Provide the [x, y] coordinate of the cell's center where the given text is located.  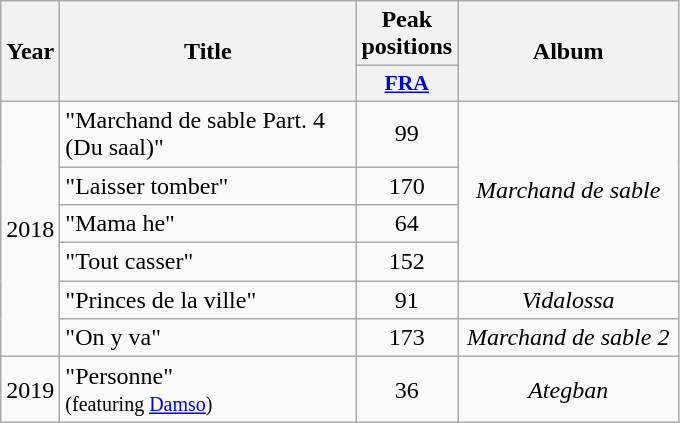
Year [30, 52]
91 [407, 300]
"Personne"(featuring Damso) [208, 390]
Marchand de sable 2 [568, 338]
"Princes de la ville" [208, 300]
2018 [30, 228]
"Laisser tomber" [208, 185]
36 [407, 390]
Peak positions [407, 34]
"Marchand de sable Part. 4 (Du saal)" [208, 134]
"On y va" [208, 338]
170 [407, 185]
64 [407, 224]
152 [407, 262]
2019 [30, 390]
"Mama he" [208, 224]
Title [208, 52]
Album [568, 52]
Vidalossa [568, 300]
Marchand de sable [568, 190]
173 [407, 338]
99 [407, 134]
Ategban [568, 390]
FRA [407, 84]
"Tout casser" [208, 262]
